Provide the (X, Y) coordinate of the cell's center where the given text is located.  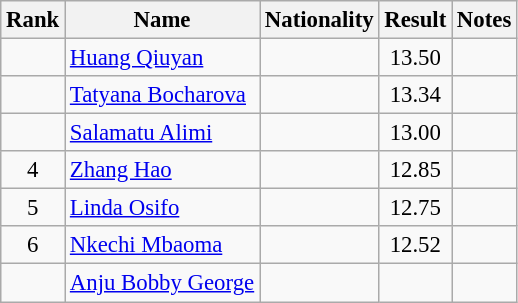
12.52 (416, 245)
Anju Bobby George (162, 283)
Nationality (320, 20)
Linda Osifo (162, 208)
Zhang Hao (162, 170)
13.00 (416, 133)
4 (33, 170)
Notes (484, 20)
Nkechi Mbaoma (162, 245)
5 (33, 208)
13.50 (416, 58)
Result (416, 20)
13.34 (416, 95)
12.75 (416, 208)
12.85 (416, 170)
Tatyana Bocharova (162, 95)
Name (162, 20)
Rank (33, 20)
Salamatu Alimi (162, 133)
6 (33, 245)
Huang Qiuyan (162, 58)
